From the cell containing the given text, extract its center point as [x, y] coordinate. 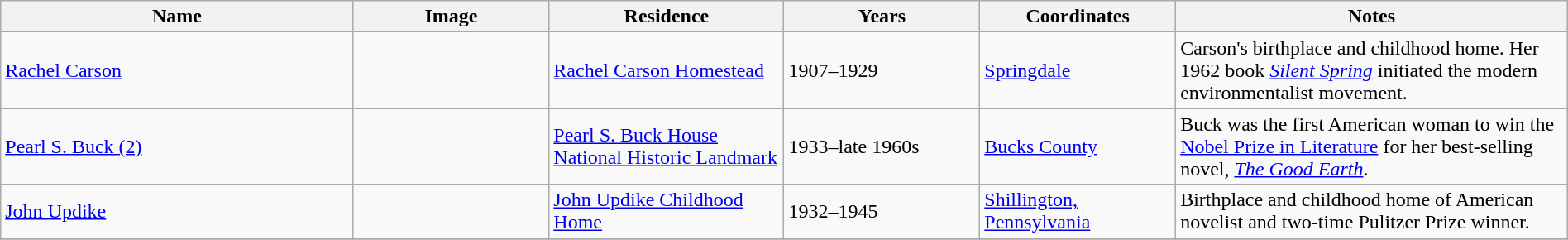
Buck was the first American woman to win the Nobel Prize in Literature for her best-selling novel, The Good Earth. [1372, 146]
Pearl S. Buck House National Historic Landmark [667, 146]
Bucks County [1078, 146]
Name [177, 17]
John Updike [177, 212]
Carson's birthplace and childhood home. Her 1962 book Silent Spring initiated the modern environmentalist movement. [1372, 70]
1932–1945 [882, 212]
Coordinates [1078, 17]
Springdale [1078, 70]
Rachel Carson Homestead [667, 70]
Image [452, 17]
Residence [667, 17]
Years [882, 17]
Notes [1372, 17]
1907–1929 [882, 70]
Rachel Carson [177, 70]
Shillington, Pennsylvania [1078, 212]
Birthplace and childhood home of American novelist and two-time Pulitzer Prize winner. [1372, 212]
John Updike Childhood Home [667, 212]
Pearl S. Buck (2) [177, 146]
1933–late 1960s [882, 146]
